Pinpoint the cell where the given text exists, returning its [x, y] midpoint coordinate. 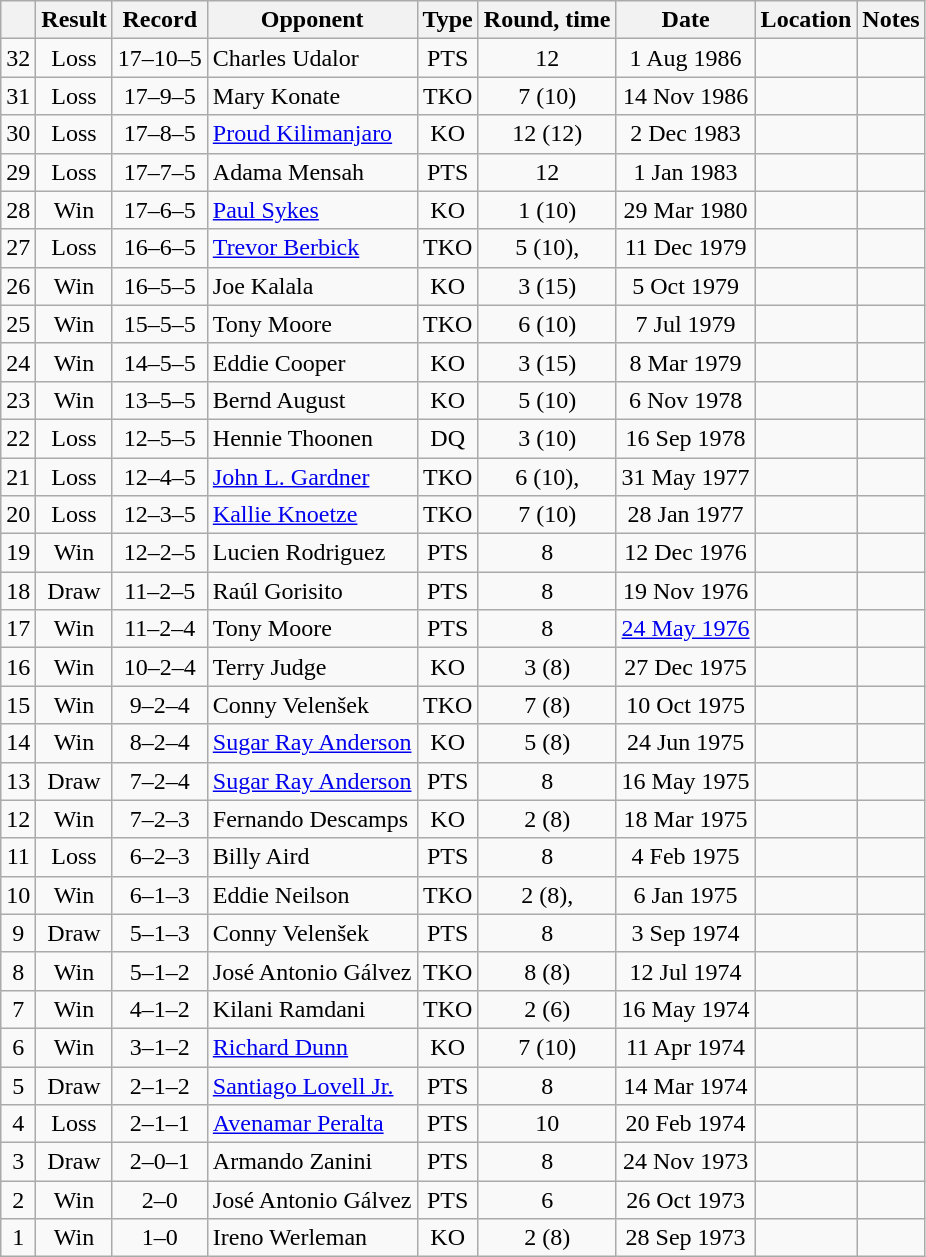
Kallie Knoetze [312, 515]
4–1–2 [160, 1009]
16 [18, 667]
22 [18, 438]
Trevor Berbick [312, 248]
32 [18, 58]
2 (8), [547, 895]
2 [18, 1200]
2–0 [160, 1200]
Location [806, 20]
Eddie Cooper [312, 362]
Notes [891, 20]
Result [74, 20]
5 (10) [547, 400]
17–7–5 [160, 172]
3–1–2 [160, 1047]
29 Mar 1980 [686, 210]
14–5–5 [160, 362]
2 Dec 1983 [686, 134]
Paul Sykes [312, 210]
11–2–5 [160, 591]
3 (10) [547, 438]
Raúl Gorisito [312, 591]
19 [18, 553]
15 [18, 705]
21 [18, 477]
8 Mar 1979 [686, 362]
17 [18, 629]
5–1–3 [160, 933]
15–5–5 [160, 324]
Santiago Lovell Jr. [312, 1085]
Armando Zanini [312, 1162]
24 Jun 1975 [686, 743]
5 [18, 1085]
17–9–5 [160, 96]
Opponent [312, 20]
31 [18, 96]
27 [18, 248]
6 (10), [547, 477]
17–10–5 [160, 58]
5 Oct 1979 [686, 286]
4 Feb 1975 [686, 857]
12–2–5 [160, 553]
6 (10) [547, 324]
5 (8) [547, 743]
13–5–5 [160, 400]
28 Jan 1977 [686, 515]
26 [18, 286]
11–2–4 [160, 629]
24 [18, 362]
16–5–5 [160, 286]
14 Mar 1974 [686, 1085]
John L. Gardner [312, 477]
24 Nov 1973 [686, 1162]
10–2–4 [160, 667]
28 [18, 210]
2 (6) [547, 1009]
6–1–3 [160, 895]
3 (8) [547, 667]
7–2–3 [160, 819]
17–8–5 [160, 134]
11 Apr 1974 [686, 1047]
23 [18, 400]
Date [686, 20]
8–2–4 [160, 743]
24 May 1976 [686, 629]
Hennie Thoonen [312, 438]
Billy Aird [312, 857]
9–2–4 [160, 705]
16–6–5 [160, 248]
Record [160, 20]
27 Dec 1975 [686, 667]
Eddie Neilson [312, 895]
29 [18, 172]
31 May 1977 [686, 477]
Bernd August [312, 400]
3 Sep 1974 [686, 933]
11 [18, 857]
7 (8) [547, 705]
4 [18, 1124]
12 Jul 1974 [686, 971]
9 [18, 933]
2–1–1 [160, 1124]
12 (12) [547, 134]
28 Sep 1973 [686, 1238]
8 (8) [547, 971]
12–5–5 [160, 438]
3 [18, 1162]
17–6–5 [160, 210]
Type [448, 20]
5–1–2 [160, 971]
Lucien Rodriguez [312, 553]
Mary Konate [312, 96]
Proud Kilimanjaro [312, 134]
19 Nov 1976 [686, 591]
14 Nov 1986 [686, 96]
12–4–5 [160, 477]
Ireno Werleman [312, 1238]
Adama Mensah [312, 172]
6 Jan 1975 [686, 895]
20 [18, 515]
20 Feb 1974 [686, 1124]
Joe Kalala [312, 286]
7 [18, 1009]
18 Mar 1975 [686, 819]
16 May 1974 [686, 1009]
7 Jul 1979 [686, 324]
16 May 1975 [686, 781]
11 Dec 1979 [686, 248]
12 Dec 1976 [686, 553]
6–2–3 [160, 857]
1–0 [160, 1238]
10 Oct 1975 [686, 705]
1 Jan 1983 [686, 172]
14 [18, 743]
2–1–2 [160, 1085]
13 [18, 781]
Kilani Ramdani [312, 1009]
Richard Dunn [312, 1047]
6 Nov 1978 [686, 400]
1 [18, 1238]
DQ [448, 438]
Round, time [547, 20]
Terry Judge [312, 667]
Charles Udalor [312, 58]
Fernando Descamps [312, 819]
7–2–4 [160, 781]
2–0–1 [160, 1162]
18 [18, 591]
12–3–5 [160, 515]
1 (10) [547, 210]
25 [18, 324]
30 [18, 134]
Avenamar Peralta [312, 1124]
26 Oct 1973 [686, 1200]
1 Aug 1986 [686, 58]
5 (10), [547, 248]
16 Sep 1978 [686, 438]
